Provide the [X, Y] coordinate of the cell's center where the given text is located.  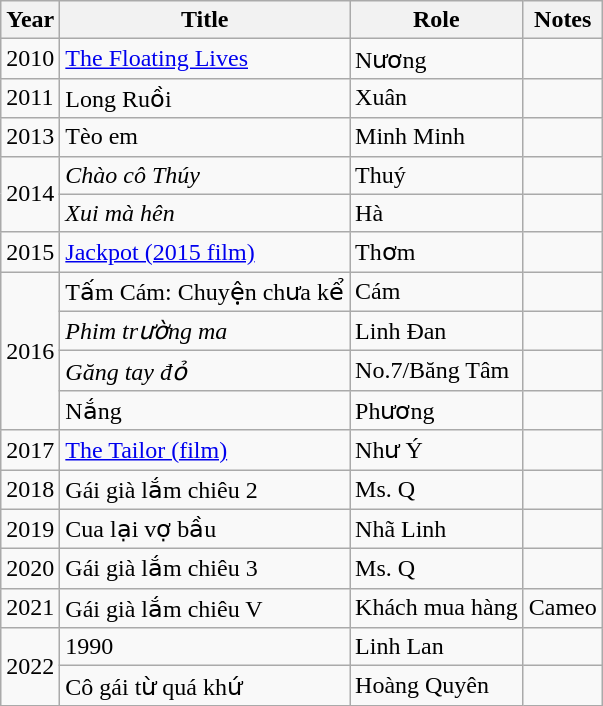
Title [205, 20]
Jackpot (2015 film) [205, 252]
Như Ý [437, 450]
No.7/Băng Tâm [437, 371]
Minh Minh [437, 137]
Gái già lắm chiêu 3 [205, 569]
2011 [30, 98]
Cô gái từ quá khứ [205, 686]
Gái già lắm chiêu 2 [205, 490]
The Floating Lives [205, 59]
Nương [437, 59]
The Tailor (film) [205, 450]
Thơm [437, 252]
2019 [30, 529]
2010 [30, 59]
2015 [30, 252]
Thuý [437, 175]
2021 [30, 608]
2013 [30, 137]
Cám [437, 292]
Linh Lan [437, 647]
Gái già lắm chiêu V [205, 608]
Xuân [437, 98]
Nhã Linh [437, 529]
1990 [205, 647]
2022 [30, 667]
2014 [30, 194]
2020 [30, 569]
Khách mua hàng [437, 608]
Linh Đan [437, 331]
2016 [30, 351]
Cameo [562, 608]
Chào cô Thúy [205, 175]
Cua lại vợ bầu [205, 529]
Phương [437, 410]
2018 [30, 490]
Tấm Cám: Chuyện chưa kể [205, 292]
2017 [30, 450]
Hà [437, 213]
Hoàng Quyên [437, 686]
Nắng [205, 410]
Găng tay đỏ [205, 371]
Role [437, 20]
Long Ruồi [205, 98]
Phim trường ma [205, 331]
Xui mà hên [205, 213]
Tèo em [205, 137]
Notes [562, 20]
Year [30, 20]
